Determine the (x, y) coordinate at the center of the cell enclosing the given text.  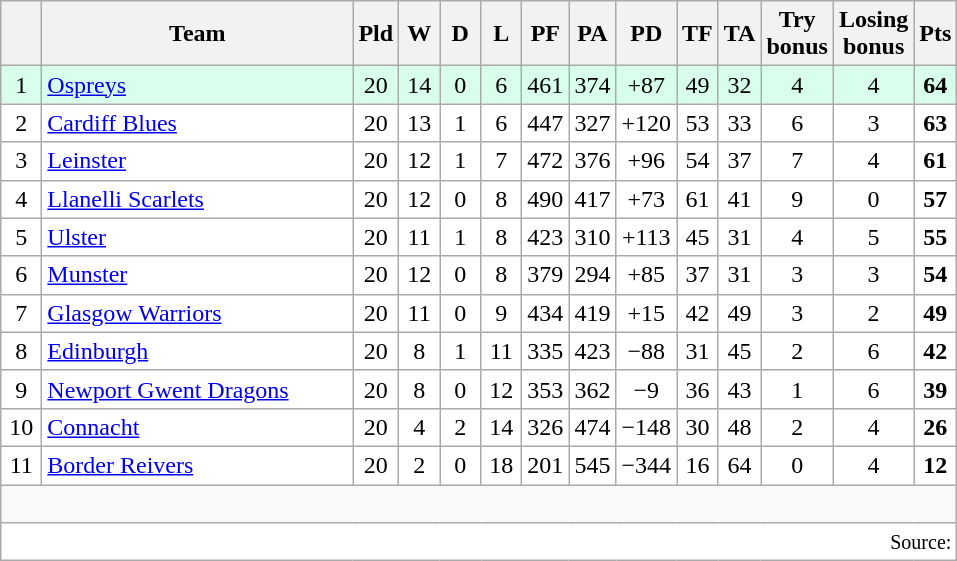
Glasgow Warriors (198, 313)
TF (698, 34)
419 (592, 313)
362 (592, 389)
PF (546, 34)
545 (592, 465)
63 (936, 123)
Leinster (198, 161)
26 (936, 427)
+73 (646, 199)
−148 (646, 427)
490 (546, 199)
472 (546, 161)
48 (740, 427)
57 (936, 199)
201 (546, 465)
447 (546, 123)
417 (592, 199)
TA (740, 34)
+85 (646, 275)
+113 (646, 237)
Source: (479, 542)
Llanelli Scarlets (198, 199)
18 (502, 465)
39 (936, 389)
55 (936, 237)
326 (546, 427)
10 (22, 427)
+87 (646, 85)
376 (592, 161)
Pts (936, 34)
Team (198, 34)
Connacht (198, 427)
461 (546, 85)
Munster (198, 275)
+15 (646, 313)
PD (646, 34)
36 (698, 389)
+96 (646, 161)
W (420, 34)
13 (420, 123)
Losing bonus (873, 34)
PA (592, 34)
Edinburgh (198, 351)
41 (740, 199)
Ospreys (198, 85)
L (502, 34)
43 (740, 389)
53 (698, 123)
310 (592, 237)
32 (740, 85)
Pld (376, 34)
D (460, 34)
434 (546, 313)
−344 (646, 465)
Border Reivers (198, 465)
−88 (646, 351)
327 (592, 123)
474 (592, 427)
30 (698, 427)
335 (546, 351)
Ulster (198, 237)
374 (592, 85)
Try bonus (797, 34)
Newport Gwent Dragons (198, 389)
294 (592, 275)
33 (740, 123)
+120 (646, 123)
−9 (646, 389)
353 (546, 389)
379 (546, 275)
16 (698, 465)
Cardiff Blues (198, 123)
